Return the [x, y] coordinate for the center point of the cell that contains the specified text.  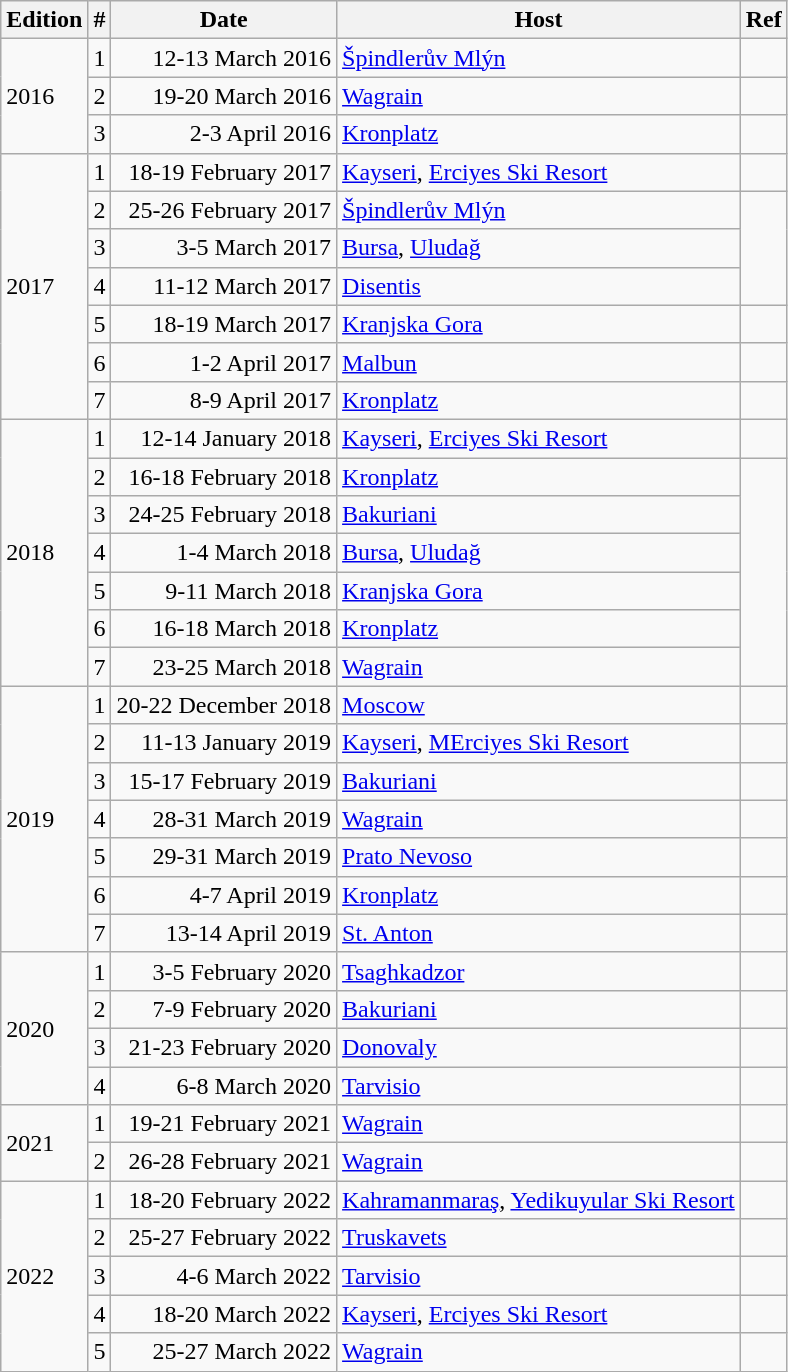
2019 [44, 819]
3-5 March 2017 [224, 248]
Edition [44, 20]
6-8 March 2020 [224, 1085]
# [100, 20]
12-14 January 2018 [224, 438]
2018 [44, 552]
21-23 February 2020 [224, 1047]
Truskavets [539, 1238]
25-26 February 2017 [224, 210]
20-22 December 2018 [224, 705]
Tsaghkadzor [539, 971]
2022 [44, 1276]
Date [224, 20]
8-9 April 2017 [224, 400]
1-4 March 2018 [224, 553]
Kahramanmaraş, Yedikuyular Ski Resort [539, 1200]
Moscow [539, 705]
2017 [44, 286]
18-19 March 2017 [224, 324]
4-6 March 2022 [224, 1276]
19-21 February 2021 [224, 1124]
2021 [44, 1143]
2020 [44, 1028]
St. Anton [539, 933]
18-19 February 2017 [224, 172]
1-2 April 2017 [224, 362]
29-31 March 2019 [224, 857]
Host [539, 20]
28-31 March 2019 [224, 819]
2016 [44, 96]
7-9 February 2020 [224, 1009]
2-3 April 2016 [224, 134]
4-7 April 2019 [224, 895]
9-11 March 2018 [224, 591]
15-17 February 2019 [224, 781]
16-18 March 2018 [224, 629]
Ref [764, 20]
11-13 January 2019 [224, 743]
Disentis [539, 286]
Donovaly [539, 1047]
11-12 March 2017 [224, 286]
24-25 February 2018 [224, 515]
18-20 March 2022 [224, 1314]
19-20 March 2016 [224, 96]
13-14 April 2019 [224, 933]
Kayseri, MErciyes Ski Resort [539, 743]
18-20 February 2022 [224, 1200]
12-13 March 2016 [224, 58]
25-27 February 2022 [224, 1238]
26-28 February 2021 [224, 1162]
Malbun [539, 362]
Prato Nevoso [539, 857]
25-27 March 2022 [224, 1352]
3-5 February 2020 [224, 971]
16-18 February 2018 [224, 477]
23-25 March 2018 [224, 667]
